For the text-containing cell, return its midpoint in [x, y] coordinate format. 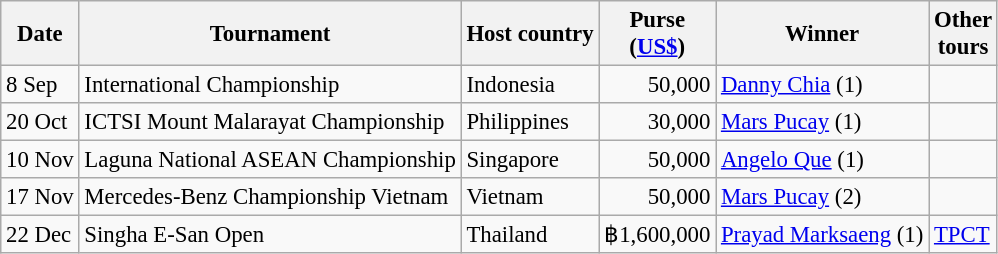
TPCT [964, 235]
Date [40, 34]
20 Oct [40, 122]
Thailand [530, 235]
Prayad Marksaeng (1) [822, 235]
Mars Pucay (1) [822, 122]
Singapore [530, 160]
Danny Chia (1) [822, 85]
Philippines [530, 122]
Host country [530, 34]
Laguna National ASEAN Championship [270, 160]
Tournament [270, 34]
Vietnam [530, 197]
22 Dec [40, 235]
8 Sep [40, 85]
Othertours [964, 34]
Singha E-San Open [270, 235]
17 Nov [40, 197]
฿1,600,000 [658, 235]
Angelo Que (1) [822, 160]
Winner [822, 34]
International Championship [270, 85]
ICTSI Mount Malarayat Championship [270, 122]
Mercedes-Benz Championship Vietnam [270, 197]
10 Nov [40, 160]
Mars Pucay (2) [822, 197]
30,000 [658, 122]
Indonesia [530, 85]
Purse(US$) [658, 34]
